Return the [X, Y] coordinate for the center point of the cell that contains the specified text.  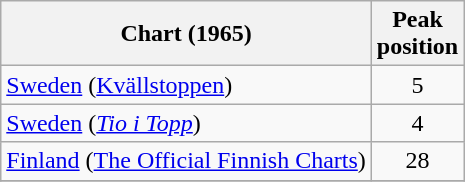
Peakposition [417, 34]
Sweden (Tio i Topp) [186, 123]
28 [417, 161]
Finland (The Official Finnish Charts) [186, 161]
Chart (1965) [186, 34]
4 [417, 123]
Sweden (Kvällstoppen) [186, 85]
5 [417, 85]
